Output the [X, Y] coordinate of the center of the cell containing the given text.  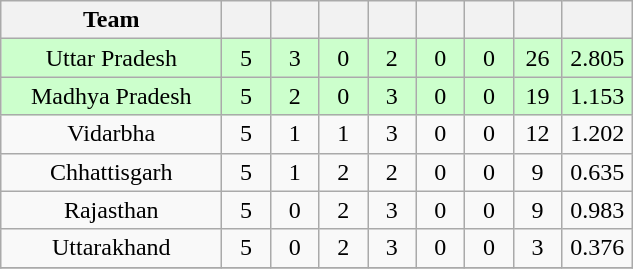
Vidarbha [112, 134]
Uttarakhand [112, 248]
0.983 [598, 210]
Rajasthan [112, 210]
26 [538, 58]
Chhattisgarh [112, 172]
0.376 [598, 248]
Madhya Pradesh [112, 96]
12 [538, 134]
2.805 [598, 58]
1.202 [598, 134]
1.153 [598, 96]
19 [538, 96]
Team [112, 20]
Uttar Pradesh [112, 58]
0.635 [598, 172]
